Scan for the cell matching the given text and deliver its (x, y) coordinate at center. 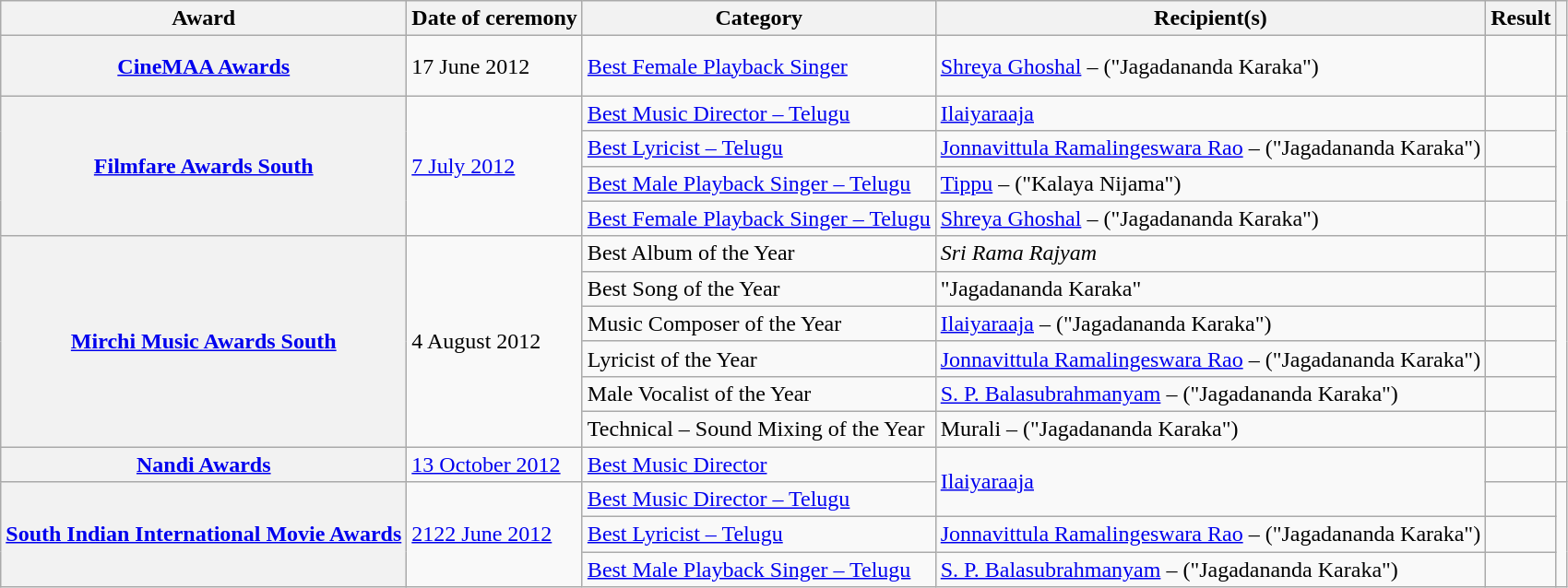
Award (204, 18)
Best Music Director (758, 464)
Recipient(s) (1210, 18)
Lyricist of the Year (758, 359)
Best Song of the Year (758, 288)
Technical – Sound Mixing of the Year (758, 429)
"Jagadananda Karaka" (1210, 288)
Sri Rama Rajyam (1210, 253)
Category (758, 18)
South Indian International Movie Awards (204, 535)
13 October 2012 (494, 464)
Male Vocalist of the Year (758, 394)
7 July 2012 (494, 166)
Best Album of the Year (758, 253)
Result (1521, 18)
4 August 2012 (494, 341)
17 June 2012 (494, 66)
Music Composer of the Year (758, 323)
Ilaiyaraaja – ("Jagadananda Karaka") (1210, 323)
Best Female Playback Singer (758, 66)
Mirchi Music Awards South (204, 341)
Murali – ("Jagadananda Karaka") (1210, 429)
Date of ceremony (494, 18)
Tippu – ("Kalaya Nijama") (1210, 183)
Nandi Awards (204, 464)
2122 June 2012 (494, 535)
Best Female Playback Singer – Telugu (758, 218)
CineMAA Awards (204, 66)
Filmfare Awards South (204, 166)
